Provide the [x, y] coordinate of the cell's center where the given text is located.  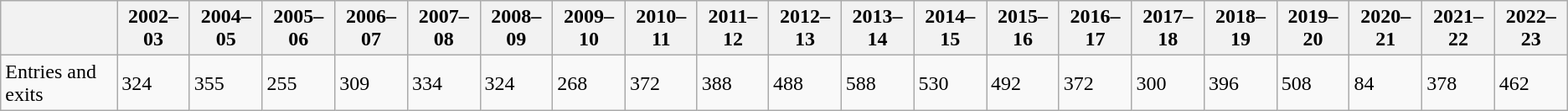
2018–19 [1241, 29]
2020–21 [1385, 29]
2016–17 [1096, 29]
355 [226, 82]
2015–16 [1024, 29]
309 [372, 82]
2011–12 [732, 29]
396 [1241, 82]
492 [1024, 82]
2006–07 [372, 29]
2007–08 [444, 29]
2013–14 [878, 29]
2009–10 [590, 29]
2002–03 [154, 29]
2019–20 [1313, 29]
388 [732, 82]
Entries and exits [59, 82]
2021–22 [1459, 29]
268 [590, 82]
2017–18 [1168, 29]
2022–23 [1531, 29]
588 [878, 82]
84 [1385, 82]
255 [298, 82]
2012–13 [806, 29]
462 [1531, 82]
2005–06 [298, 29]
334 [444, 82]
488 [806, 82]
378 [1459, 82]
2004–05 [226, 29]
300 [1168, 82]
530 [950, 82]
2010–11 [661, 29]
2008–09 [516, 29]
508 [1313, 82]
2014–15 [950, 29]
